Search for the cell housing the specified text and yield its [X, Y] center coordinate. 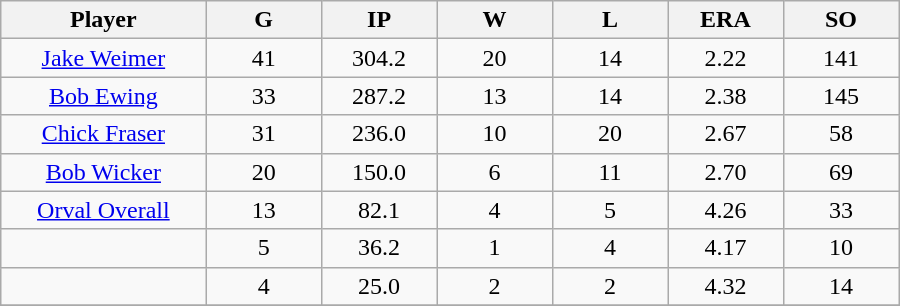
Orval Overall [104, 210]
ERA [726, 20]
150.0 [378, 172]
2.22 [726, 58]
2.70 [726, 172]
82.1 [378, 210]
25.0 [378, 286]
Bob Ewing [104, 96]
69 [841, 172]
236.0 [378, 134]
W [494, 20]
Chick Fraser [104, 134]
G [264, 20]
4.26 [726, 210]
6 [494, 172]
Jake Weimer [104, 58]
Player [104, 20]
145 [841, 96]
Bob Wicker [104, 172]
36.2 [378, 248]
4.17 [726, 248]
4.32 [726, 286]
L [610, 20]
2.67 [726, 134]
31 [264, 134]
2.38 [726, 96]
41 [264, 58]
11 [610, 172]
141 [841, 58]
304.2 [378, 58]
SO [841, 20]
IP [378, 20]
1 [494, 248]
58 [841, 134]
287.2 [378, 96]
